For the text-containing cell, return its midpoint in [X, Y] coordinate format. 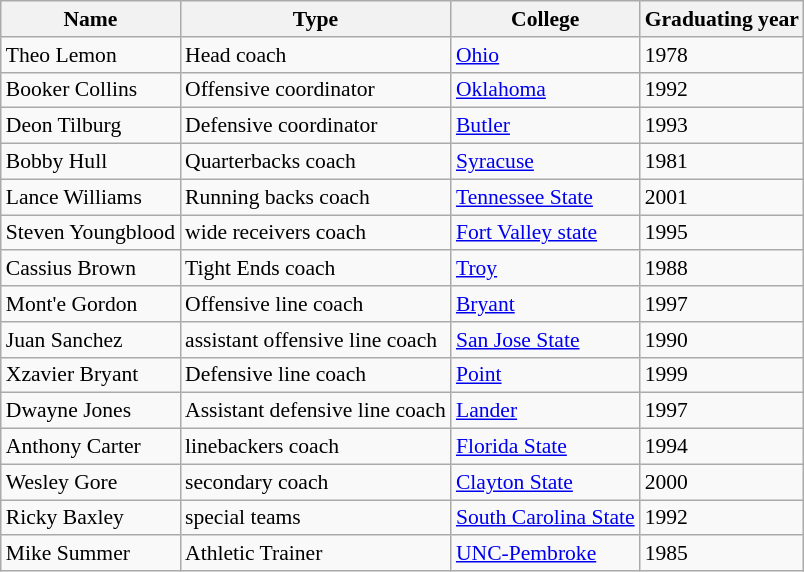
Quarterbacks coach [316, 162]
Ricky Baxley [90, 518]
Head coach [316, 55]
Syracuse [546, 162]
assistant offensive line coach [316, 340]
Wesley Gore [90, 482]
2000 [722, 482]
Juan Sanchez [90, 340]
1999 [722, 375]
UNC-Pembroke [546, 554]
1994 [722, 447]
Troy [546, 269]
Type [316, 19]
Ohio [546, 55]
Florida State [546, 447]
Xzavier Bryant [90, 375]
1990 [722, 340]
Defensive line coach [316, 375]
Fort Valley state [546, 233]
Butler [546, 126]
wide receivers coach [316, 233]
Mont'e Gordon [90, 304]
Anthony Carter [90, 447]
Mike Summer [90, 554]
Bryant [546, 304]
1993 [722, 126]
Deon Tilburg [90, 126]
Offensive line coach [316, 304]
Athletic Trainer [316, 554]
Theo Lemon [90, 55]
linebackers coach [316, 447]
Defensive coordinator [316, 126]
1981 [722, 162]
1985 [722, 554]
Offensive coordinator [316, 90]
secondary coach [316, 482]
Lance Williams [90, 197]
Tight Ends coach [316, 269]
College [546, 19]
1978 [722, 55]
Steven Youngblood [90, 233]
Bobby Hull [90, 162]
Lander [546, 411]
Dwayne Jones [90, 411]
2001 [722, 197]
special teams [316, 518]
Oklahoma [546, 90]
Clayton State [546, 482]
South Carolina State [546, 518]
Name [90, 19]
1988 [722, 269]
San Jose State [546, 340]
Point [546, 375]
Booker Collins [90, 90]
Graduating year [722, 19]
Assistant defensive line coach [316, 411]
Tennessee State [546, 197]
Running backs coach [316, 197]
Cassius Brown [90, 269]
1995 [722, 233]
